Extract the (x, y) coordinate from the center of the cell holding the provided text.  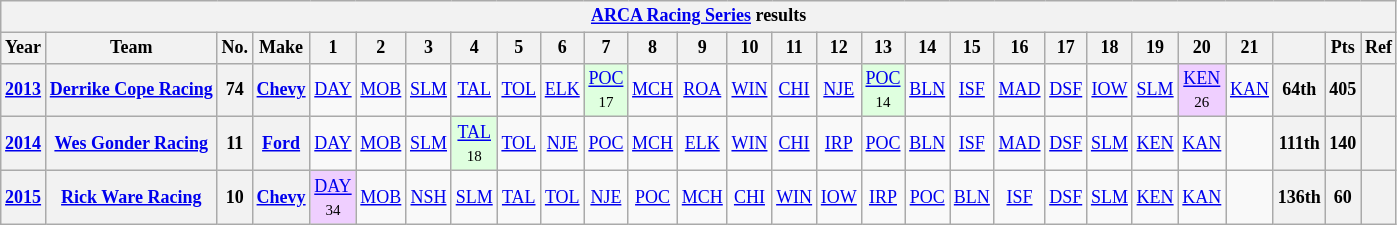
Wes Gonder Racing (131, 144)
64th (1299, 90)
15 (972, 48)
111th (1299, 144)
Ford (281, 144)
6 (562, 48)
2014 (24, 144)
2015 (24, 197)
140 (1343, 144)
KEN26 (1202, 90)
NSH (429, 197)
8 (653, 48)
3 (429, 48)
20 (1202, 48)
Ref (1379, 48)
5 (518, 48)
Rick Ware Racing (131, 197)
74 (234, 90)
405 (1343, 90)
19 (1155, 48)
1 (333, 48)
ROA (702, 90)
ARCA Racing Series results (699, 16)
13 (883, 48)
17 (1066, 48)
No. (234, 48)
Derrike Cope Racing (131, 90)
Year (24, 48)
DAY34 (333, 197)
7 (606, 48)
4 (474, 48)
2 (381, 48)
21 (1250, 48)
14 (928, 48)
POC14 (883, 90)
12 (838, 48)
Team (131, 48)
Make (281, 48)
POC17 (606, 90)
16 (1020, 48)
18 (1110, 48)
136th (1299, 197)
60 (1343, 197)
Pts (1343, 48)
TAL18 (474, 144)
9 (702, 48)
2013 (24, 90)
